Search for the cell housing the specified text and yield its (X, Y) center coordinate. 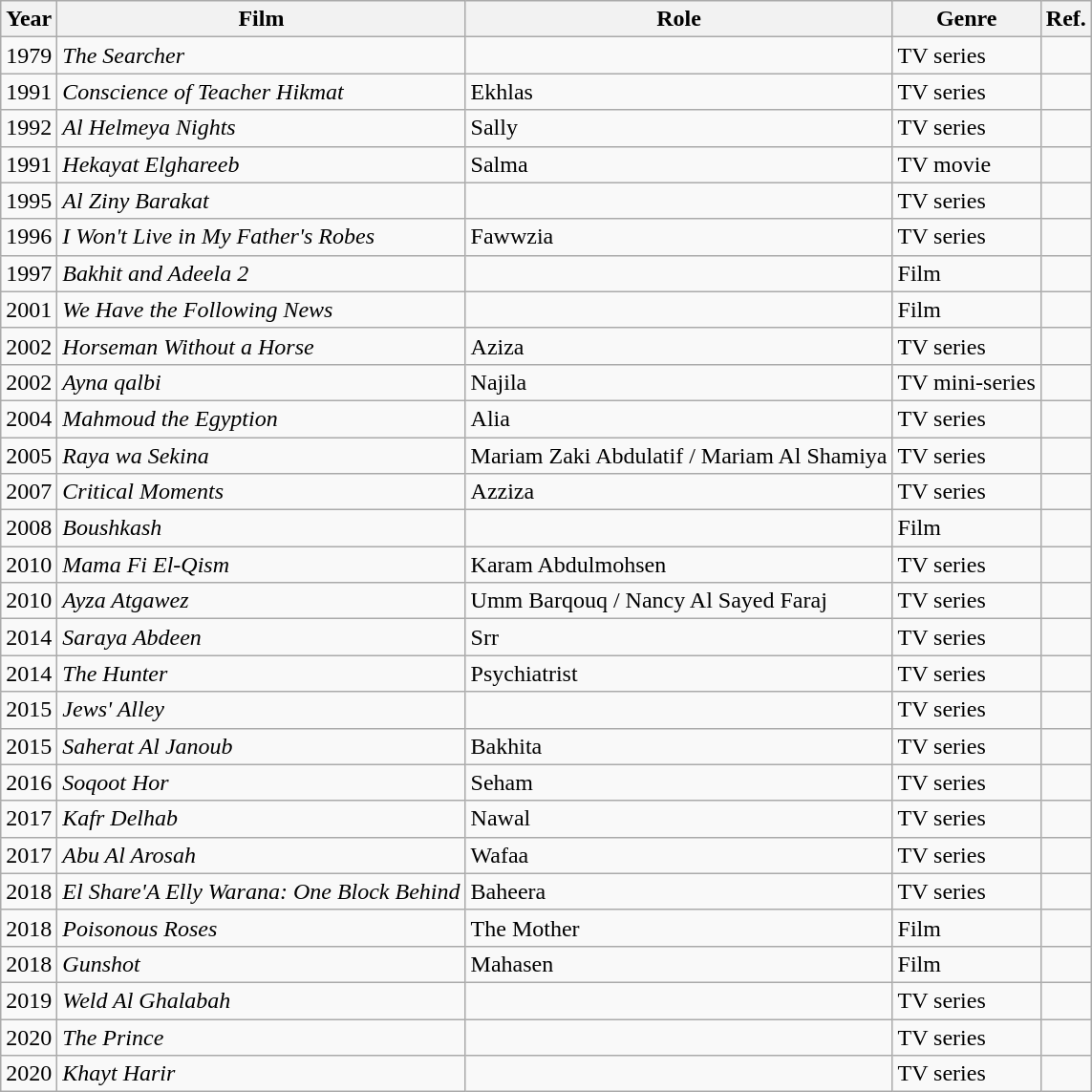
Poisonous Roses (262, 928)
2005 (29, 456)
1979 (29, 55)
Psychiatrist (678, 674)
Nawal (678, 819)
Ref. (1066, 19)
Seham (678, 782)
2016 (29, 782)
Ekhlas (678, 92)
Abu Al Arosah (262, 855)
Hekayat Elghareeb (262, 164)
Wafaa (678, 855)
The Mother (678, 928)
Year (29, 19)
Mahasen (678, 964)
2007 (29, 492)
Weld Al Ghalabah (262, 1000)
Saherat Al Janoub (262, 746)
Srr (678, 637)
Jews' Alley (262, 710)
Bakhit and Adeela 2 (262, 273)
El Share'A Elly Warana: One Block Behind (262, 891)
Raya wa Sekina (262, 456)
2019 (29, 1000)
Mahmoud the Egyption (262, 418)
2008 (29, 528)
Conscience of Teacher Hikmat (262, 92)
Salma (678, 164)
Umm Barqouq / Nancy Al Sayed Faraj (678, 601)
Kafr Delhab (262, 819)
1995 (29, 201)
Sally (678, 128)
Karam Abdulmohsen (678, 565)
Aziza (678, 346)
Horseman Without a Horse (262, 346)
TV movie (967, 164)
We Have the Following News (262, 310)
The Prince (262, 1037)
Saraya Abdeen (262, 637)
Al Ziny Barakat (262, 201)
1992 (29, 128)
Mariam Zaki Abdulatif / Mariam Al Shamiya (678, 456)
2004 (29, 418)
Soqoot Hor (262, 782)
Boushkash (262, 528)
Najila (678, 382)
Genre (967, 19)
2001 (29, 310)
Alia (678, 418)
Al Helmeya Nights (262, 128)
1996 (29, 237)
Baheera (678, 891)
The Searcher (262, 55)
Critical Moments (262, 492)
TV mini-series (967, 382)
Ayza Atgawez (262, 601)
Khayt Harir (262, 1074)
Azziza (678, 492)
Mama Fi El-Qism (262, 565)
Bakhita (678, 746)
Role (678, 19)
I Won't Live in My Father's Robes (262, 237)
The Hunter (262, 674)
1997 (29, 273)
Fawwzia (678, 237)
Ayna qalbi (262, 382)
Gunshot (262, 964)
